Output the [X, Y] coordinate of the center of the cell containing the given text.  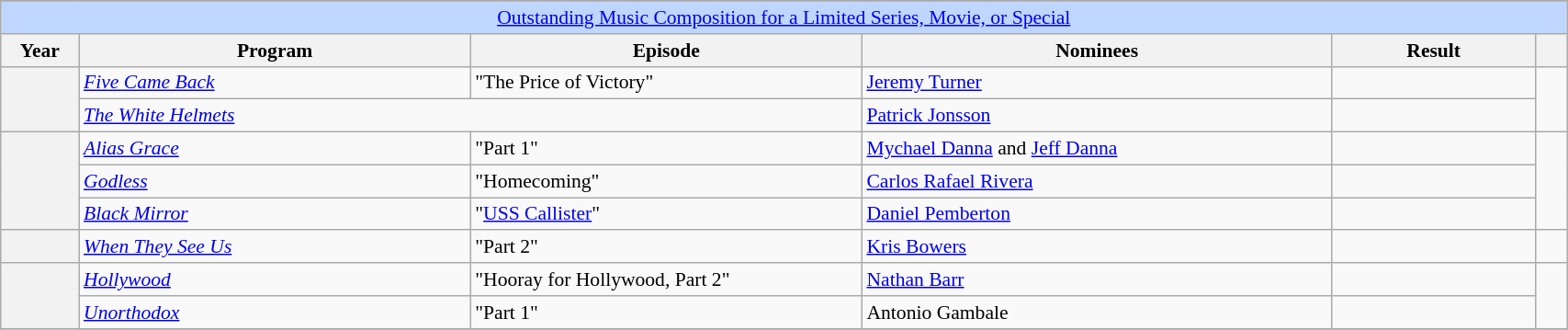
"Hooray for Hollywood, Part 2" [666, 279]
Mychael Danna and Jeff Danna [1097, 149]
Alias Grace [275, 149]
Godless [275, 181]
Patrick Jonsson [1097, 116]
Program [275, 51]
Five Came Back [275, 83]
Carlos Rafael Rivera [1097, 181]
"Part 2" [666, 247]
Hollywood [275, 279]
Result [1434, 51]
Black Mirror [275, 214]
Daniel Pemberton [1097, 214]
Kris Bowers [1097, 247]
Jeremy Turner [1097, 83]
Nathan Barr [1097, 279]
When They See Us [275, 247]
Antonio Gambale [1097, 313]
"USS Callister" [666, 214]
Year [40, 51]
Nominees [1097, 51]
The White Helmets [470, 116]
Outstanding Music Composition for a Limited Series, Movie, or Special [784, 17]
"Homecoming" [666, 181]
Unorthodox [275, 313]
"The Price of Victory" [666, 83]
Episode [666, 51]
